Extract the [X, Y] coordinate from the center of the cell holding the provided text.  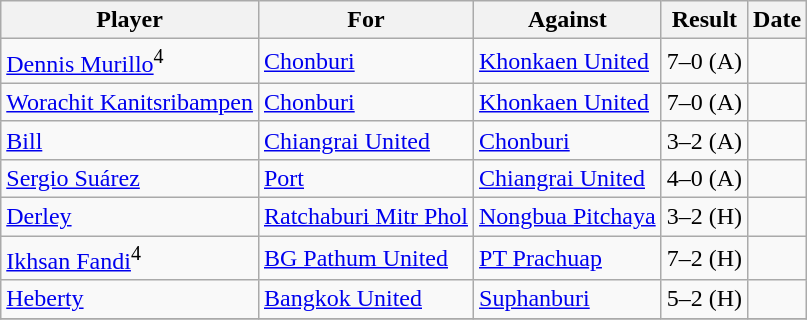
BG Pathum United [366, 258]
Bill [130, 140]
Date [778, 20]
Worachit Kanitsribampen [130, 102]
For [366, 20]
Ratchaburi Mitr Phol [366, 217]
PT Prachuap [568, 258]
Ikhsan Fandi4 [130, 258]
3–2 (H) [704, 217]
Dennis Murillo4 [130, 62]
Sergio Suárez [130, 178]
3–2 (A) [704, 140]
4–0 (A) [704, 178]
Bangkok United [366, 299]
Suphanburi [568, 299]
7–2 (H) [704, 258]
Result [704, 20]
Port [366, 178]
Heberty [130, 299]
5–2 (H) [704, 299]
Against [568, 20]
Derley [130, 217]
Player [130, 20]
Nongbua Pitchaya [568, 217]
